Search for the cell housing the specified text and yield its (x, y) center coordinate. 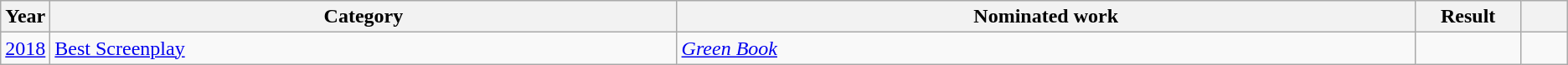
Best Screenplay (364, 48)
Nominated work (1045, 17)
2018 (25, 48)
Green Book (1045, 48)
Year (25, 17)
Result (1467, 17)
Category (364, 17)
